Output the [x, y] coordinate of the center of the cell containing the given text.  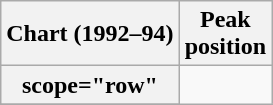
Chart (1992–94) [90, 34]
Peakposition [225, 34]
scope="row" [90, 85]
